Capture the cell that displays the provided text and extract its (x, y) central coordinate. 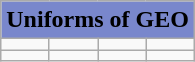
Uniforms of GEO (98, 20)
